Extract the [x, y] coordinate from the center of the cell holding the provided text.  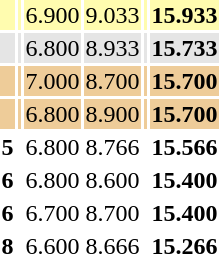
8.900 [112, 114]
5 [8, 147]
8.600 [112, 180]
8.766 [112, 147]
8.933 [112, 48]
9.033 [112, 15]
15.566 [184, 147]
15.733 [184, 48]
6.900 [52, 15]
7.000 [52, 81]
15.933 [184, 15]
6.700 [52, 213]
